Capture the cell that displays the provided text and extract its (X, Y) central coordinate. 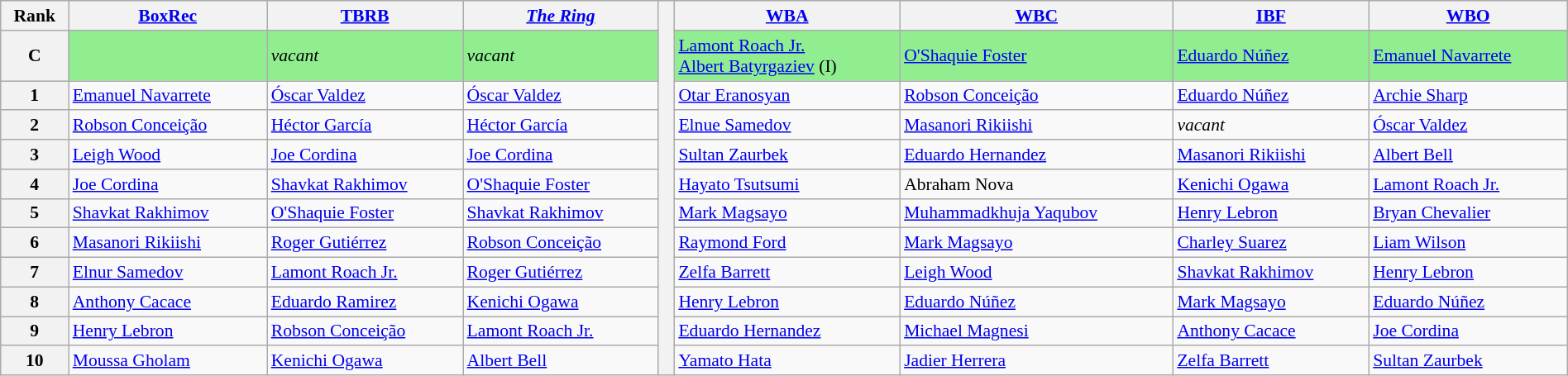
4 (35, 184)
IBF (1270, 16)
Lamont Roach Jr. Albert Batyrgaziev (I) (787, 56)
Bryan Chevalier (1468, 213)
Muhammadkhuja Yaqubov (1036, 213)
Yamato Hata (787, 361)
Jadier Herrera (1036, 361)
Rank (35, 16)
C (35, 56)
6 (35, 243)
Charley Suarez (1270, 243)
Liam Wilson (1468, 243)
Moussa Gholam (168, 361)
WBC (1036, 16)
7 (35, 273)
Michael Magnesi (1036, 331)
TBRB (366, 16)
The Ring (561, 16)
2 (35, 126)
Eduardo Ramirez (366, 302)
WBO (1468, 16)
5 (35, 213)
3 (35, 155)
9 (35, 331)
Archie Sharp (1468, 96)
Otar Eranosyan (787, 96)
Elnue Samedov (787, 126)
Elnur Samedov (168, 273)
8 (35, 302)
Raymond Ford (787, 243)
1 (35, 96)
BoxRec (168, 16)
Hayato Tsutsumi (787, 184)
10 (35, 361)
Abraham Nova (1036, 184)
WBA (787, 16)
